Capture the cell that displays the provided text and extract its (X, Y) central coordinate. 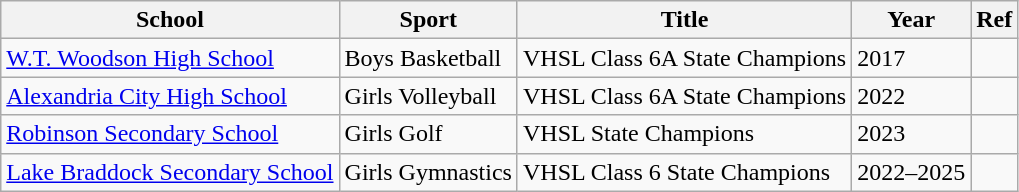
2022 (912, 96)
Girls Golf (428, 134)
Boys Basketball (428, 58)
VHSL State Champions (684, 134)
School (170, 20)
Year (912, 20)
Girls Volleyball (428, 96)
Lake Braddock Secondary School (170, 172)
2022–2025 (912, 172)
Sport (428, 20)
Ref (994, 20)
2017 (912, 58)
Alexandria City High School (170, 96)
VHSL Class 6 State Champions (684, 172)
Title (684, 20)
Robinson Secondary School (170, 134)
Girls Gymnastics (428, 172)
W.T. Woodson High School (170, 58)
2023 (912, 134)
